Search for the cell housing the specified text and yield its (X, Y) center coordinate. 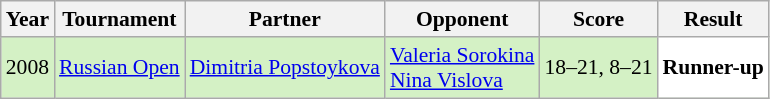
18–21, 8–21 (598, 68)
Result (714, 19)
Tournament (120, 19)
Opponent (462, 19)
Runner-up (714, 68)
Partner (285, 19)
2008 (28, 68)
Dimitria Popstoykova (285, 68)
Russian Open (120, 68)
Year (28, 19)
Valeria Sorokina Nina Vislova (462, 68)
Score (598, 19)
